Find where the given text appears and provide that cell's center as (X, Y) coordinate. 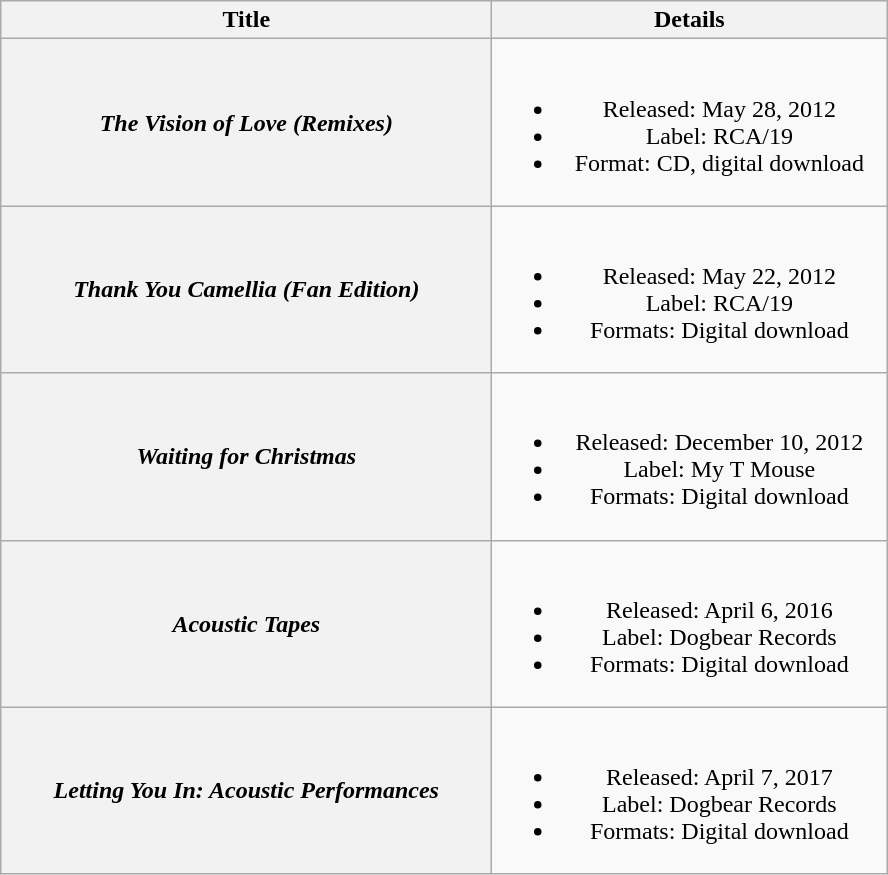
Released: May 28, 2012Label: RCA/19Format: CD, digital download (690, 122)
Title (246, 20)
Released: May 22, 2012Label: RCA/19Formats: Digital download (690, 290)
Details (690, 20)
Waiting for Christmas (246, 456)
Released: April 6, 2016Label: Dogbear RecordsFormats: Digital download (690, 624)
Letting You In: Acoustic Performances (246, 790)
The Vision of Love (Remixes) (246, 122)
Released: April 7, 2017Label: Dogbear RecordsFormats: Digital download (690, 790)
Released: December 10, 2012Label: My T MouseFormats: Digital download (690, 456)
Acoustic Tapes (246, 624)
Thank You Camellia (Fan Edition) (246, 290)
